Capture the cell that displays the provided text and extract its (X, Y) central coordinate. 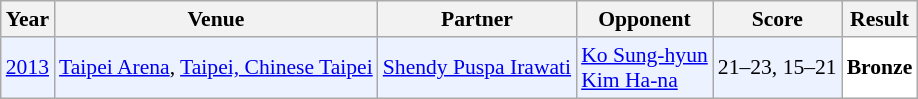
Taipei Arena, Taipei, Chinese Taipei (216, 68)
Opponent (644, 19)
Venue (216, 19)
Bronze (880, 68)
Shendy Puspa Irawati (477, 68)
Partner (477, 19)
Ko Sung-hyun Kim Ha-na (644, 68)
2013 (28, 68)
Score (778, 19)
21–23, 15–21 (778, 68)
Result (880, 19)
Year (28, 19)
